Pinpoint the cell where the given text exists, returning its (X, Y) midpoint coordinate. 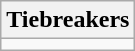
Tiebreakers (68, 20)
